Provide the [x, y] coordinate of the cell's center where the given text is located.  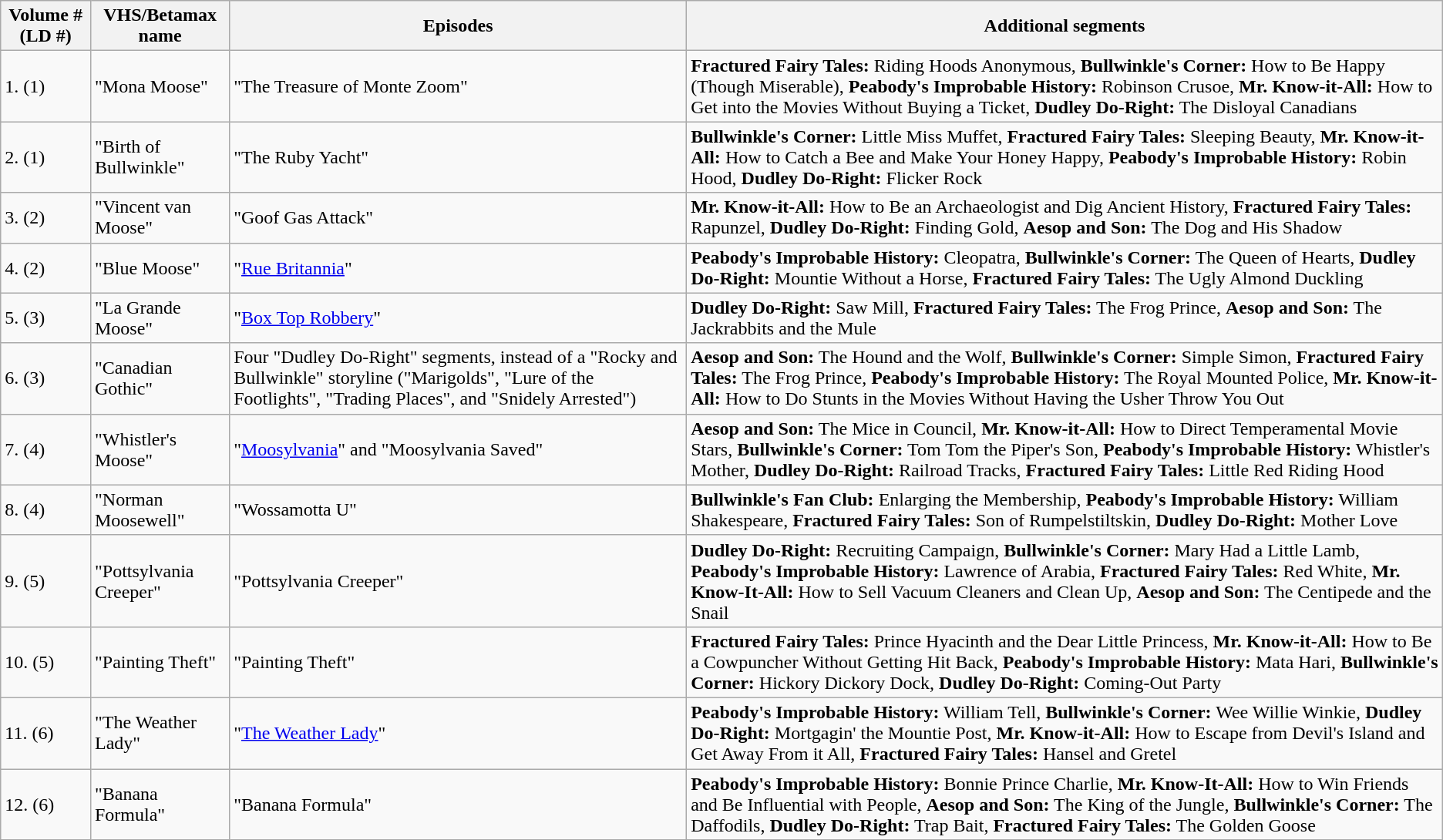
"Box Top Robbery" [458, 318]
"Birth of Bullwinkle" [160, 157]
"Wossamotta U" [458, 510]
Episodes [458, 26]
"Whistler's Moose" [160, 449]
1. (1) [46, 86]
"Rue Britannia" [458, 268]
"The Ruby Yacht" [458, 157]
"The Treasure of Monte Zoom" [458, 86]
8. (4) [46, 510]
4. (2) [46, 268]
Volume # (LD #) [46, 26]
2. (1) [46, 157]
11. (6) [46, 733]
"Moosylvania" and "Moosylvania Saved" [458, 449]
"Norman Moosewell" [160, 510]
"Vincent van Moose" [160, 217]
Additional segments [1065, 26]
12. (6) [46, 805]
"Blue Moose" [160, 268]
6. (3) [46, 378]
"Canadian Gothic" [160, 378]
"Mona Moose" [160, 86]
"La Grande Moose" [160, 318]
"Goof Gas Attack" [458, 217]
7. (4) [46, 449]
Dudley Do-Right: Saw Mill, Fractured Fairy Tales: The Frog Prince, Aesop and Son: The Jackrabbits and the Mule [1065, 318]
5. (3) [46, 318]
3. (2) [46, 217]
10. (5) [46, 662]
VHS/Betamax name [160, 26]
9. (5) [46, 581]
